Locate the cell with the specified text and output its (X, Y) center coordinate. 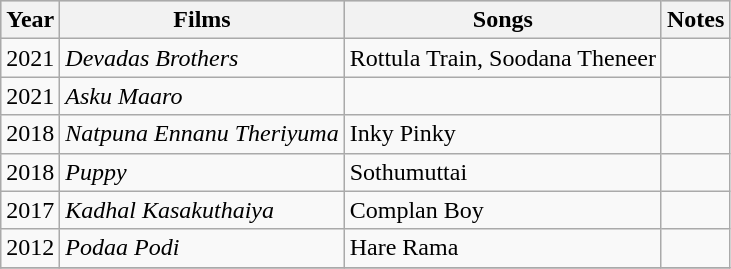
Kadhal Kasakuthaiya (202, 210)
Rottula Train, Soodana Theneer (502, 58)
Films (202, 20)
Devadas Brothers (202, 58)
Songs (502, 20)
Podaa Podi (202, 248)
Hare Rama (502, 248)
Inky Pinky (502, 134)
Natpuna Ennanu Theriyuma (202, 134)
2012 (30, 248)
Sothumuttai (502, 172)
Year (30, 20)
Notes (695, 20)
Asku Maaro (202, 96)
2017 (30, 210)
Complan Boy (502, 210)
Puppy (202, 172)
